Return the [X, Y] coordinate for the center point of the cell that contains the specified text.  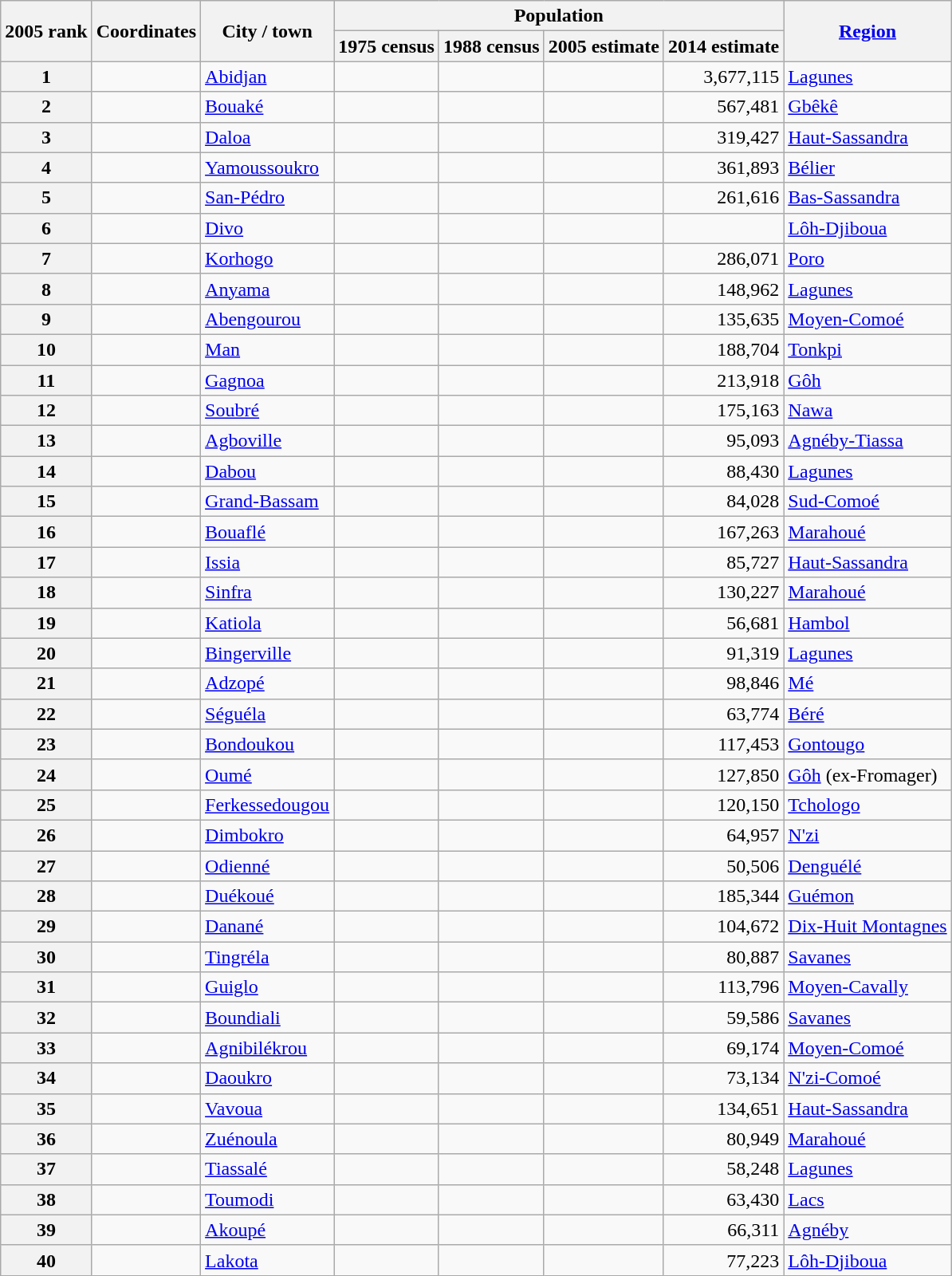
Lakota [268, 1260]
91,319 [723, 653]
1975 census [387, 46]
130,227 [723, 593]
Tingréla [268, 957]
Duékoué [268, 896]
Agboville [268, 441]
Abidjan [268, 77]
5 [46, 198]
34 [46, 1078]
80,949 [723, 1139]
Tonkpi [867, 349]
120,150 [723, 805]
Gbêkê [867, 107]
18 [46, 593]
Dix-Huit Montagnes [867, 927]
7 [46, 258]
35 [46, 1109]
Yamoussoukro [268, 167]
Man [268, 349]
261,616 [723, 198]
29 [46, 927]
113,796 [723, 987]
27 [46, 865]
8 [46, 289]
Moyen-Cavally [867, 987]
38 [46, 1199]
Bingerville [268, 653]
Poro [867, 258]
Akoupé [268, 1230]
39 [46, 1230]
Divo [268, 228]
Gontougo [867, 744]
Abengourou [268, 319]
Dimbokro [268, 835]
148,962 [723, 289]
Gôh [867, 380]
N'zi [867, 835]
77,223 [723, 1260]
Agnibilékrou [268, 1048]
213,918 [723, 380]
66,311 [723, 1230]
12 [46, 411]
Bouaké [268, 107]
88,430 [723, 471]
17 [46, 562]
98,846 [723, 683]
20 [46, 653]
135,635 [723, 319]
10 [46, 349]
188,704 [723, 349]
Guiglo [268, 987]
Tiassalé [268, 1169]
Bondoukou [268, 744]
Oumé [268, 774]
33 [46, 1048]
Bouaflé [268, 532]
16 [46, 532]
25 [46, 805]
Ferkessedougou [268, 805]
64,957 [723, 835]
Zuénoula [268, 1139]
567,481 [723, 107]
Gôh (ex-Fromager) [867, 774]
286,071 [723, 258]
Séguéla [268, 714]
City / town [268, 31]
Region [867, 31]
Adzopé [268, 683]
15 [46, 502]
185,344 [723, 896]
Coordinates [146, 31]
63,774 [723, 714]
23 [46, 744]
Daloa [268, 137]
Danané [268, 927]
319,427 [723, 137]
59,586 [723, 1018]
Sinfra [268, 593]
Population [559, 16]
Lacs [867, 1199]
117,453 [723, 744]
Soubré [268, 411]
21 [46, 683]
Anyama [268, 289]
24 [46, 774]
2 [46, 107]
2005 estimate [604, 46]
58,248 [723, 1169]
175,163 [723, 411]
14 [46, 471]
1988 census [491, 46]
13 [46, 441]
Katiola [268, 623]
104,672 [723, 927]
31 [46, 987]
134,651 [723, 1109]
Vavoua [268, 1109]
95,093 [723, 441]
3,677,115 [723, 77]
Odienné [268, 865]
63,430 [723, 1199]
30 [46, 957]
37 [46, 1169]
1 [46, 77]
167,263 [723, 532]
Dabou [268, 471]
6 [46, 228]
Béré [867, 714]
73,134 [723, 1078]
San-Pédro [268, 198]
361,893 [723, 167]
127,850 [723, 774]
9 [46, 319]
Bélier [867, 167]
28 [46, 896]
80,887 [723, 957]
22 [46, 714]
Mé [867, 683]
56,681 [723, 623]
19 [46, 623]
3 [46, 137]
85,727 [723, 562]
Korhogo [268, 258]
Sud-Comoé [867, 502]
69,174 [723, 1048]
84,028 [723, 502]
Gagnoa [268, 380]
Agnéby-Tiassa [867, 441]
4 [46, 167]
Hambol [867, 623]
32 [46, 1018]
Agnéby [867, 1230]
Toumodi [268, 1199]
50,506 [723, 865]
Grand-Bassam [268, 502]
36 [46, 1139]
Guémon [867, 896]
Denguélé [867, 865]
Nawa [867, 411]
Bas-Sassandra [867, 198]
Boundiali [268, 1018]
40 [46, 1260]
Tchologo [867, 805]
11 [46, 380]
26 [46, 835]
2014 estimate [723, 46]
N'zi-Comoé [867, 1078]
Issia [268, 562]
Daoukro [268, 1078]
2005 rank [46, 31]
